Search for the cell housing the specified text and yield its [X, Y] center coordinate. 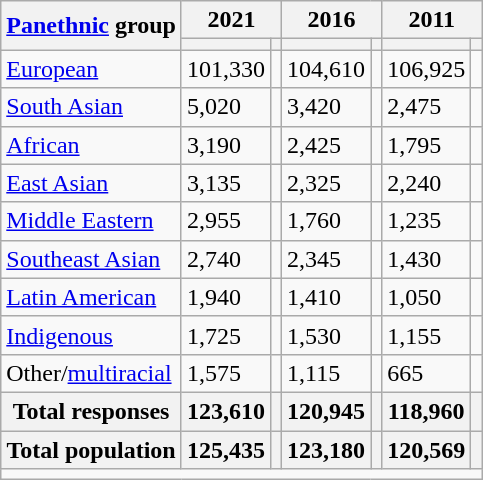
East Asian [92, 183]
2,240 [426, 183]
Indigenous [92, 335]
3,420 [326, 107]
2,425 [326, 145]
2011 [432, 20]
1,575 [226, 373]
665 [426, 373]
African [92, 145]
Middle Eastern [92, 221]
South Asian [92, 107]
1,530 [326, 335]
2,740 [226, 259]
123,610 [226, 411]
2,475 [426, 107]
Other/multiracial [92, 373]
123,180 [326, 449]
2021 [231, 20]
2,345 [326, 259]
120,945 [326, 411]
1,235 [426, 221]
1,795 [426, 145]
Latin American [92, 297]
106,925 [426, 69]
European [92, 69]
118,960 [426, 411]
1,155 [426, 335]
Southeast Asian [92, 259]
1,940 [226, 297]
1,115 [326, 373]
2016 [332, 20]
101,330 [226, 69]
2,955 [226, 221]
1,760 [326, 221]
3,190 [226, 145]
1,050 [426, 297]
1,410 [326, 297]
Total population [92, 449]
125,435 [226, 449]
120,569 [426, 449]
104,610 [326, 69]
Panethnic group [92, 26]
1,430 [426, 259]
2,325 [326, 183]
1,725 [226, 335]
5,020 [226, 107]
Total responses [92, 411]
3,135 [226, 183]
